Determine the (X, Y) coordinate at the center of the cell enclosing the given text.  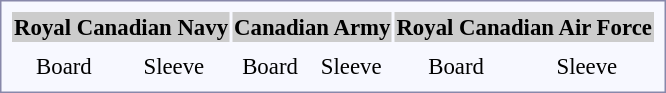
Royal Canadian Air Force (524, 27)
Canadian Army (312, 27)
Royal Canadian Navy (122, 27)
